Search for the cell housing the specified text and yield its (x, y) center coordinate. 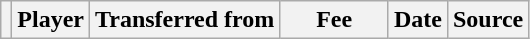
Fee (334, 20)
Transferred from (185, 20)
Date (418, 20)
Source (488, 20)
Player (51, 20)
